Output the (X, Y) coordinate of the center of the cell containing the given text.  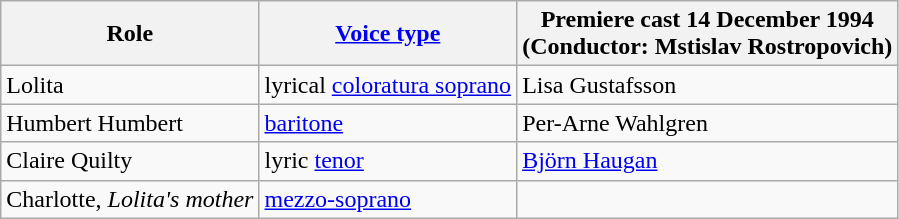
Per-Arne Wahlgren (708, 123)
baritone (388, 123)
Lolita (130, 85)
Lisa Gustafsson (708, 85)
Premiere cast 14 December 1994(Conductor: Mstislav Rostropovich) (708, 34)
lyrical coloratura soprano (388, 85)
Claire Quilty (130, 161)
Humbert Humbert (130, 123)
Role (130, 34)
Voice type (388, 34)
Charlotte, Lolita's mother (130, 199)
Björn Haugan (708, 161)
mezzo-soprano (388, 199)
lyric tenor (388, 161)
